Provide the (x, y) coordinate of the cell's center where the given text is located.  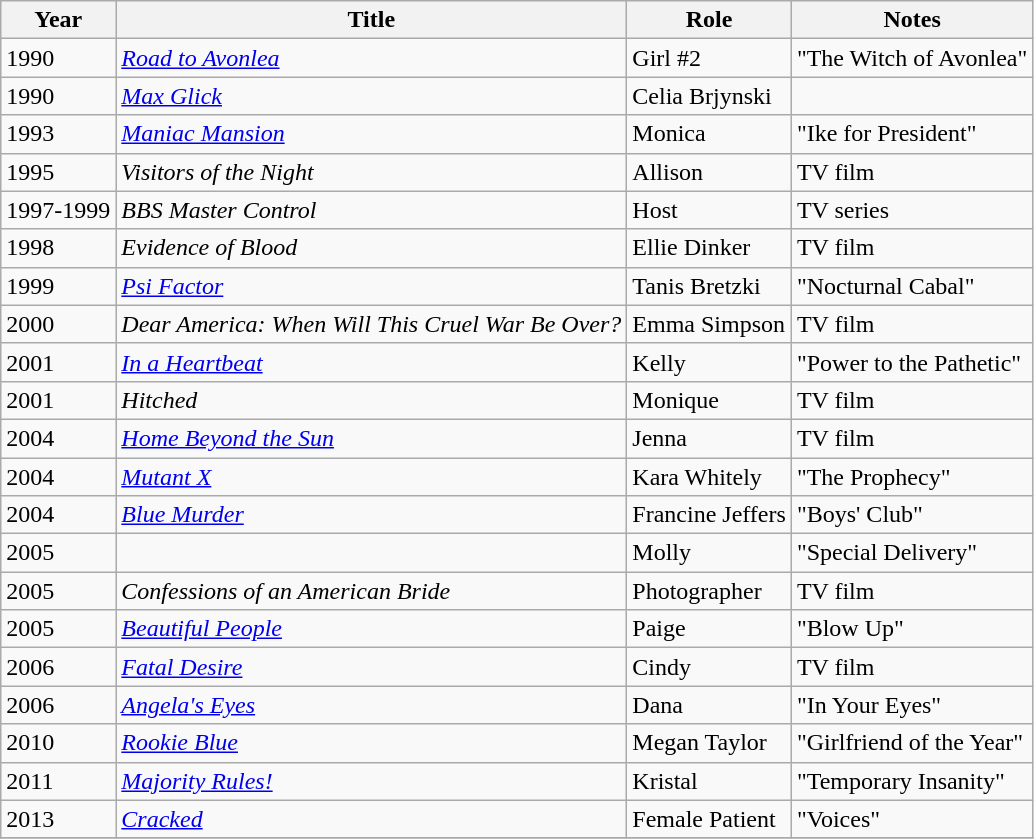
Monique (710, 400)
Cindy (710, 667)
Mutant X (372, 477)
Paige (710, 629)
Role (710, 20)
Evidence of Blood (372, 248)
Angela's Eyes (372, 705)
Notes (912, 20)
Home Beyond the Sun (372, 438)
Kara Whitely (710, 477)
Emma Simpson (710, 324)
"Temporary Insanity" (912, 781)
"Blow Up" (912, 629)
TV series (912, 210)
Blue Murder (372, 515)
Majority Rules! (372, 781)
BBS Master Control (372, 210)
Dear America: When Will This Cruel War Be Over? (372, 324)
Francine Jeffers (710, 515)
Psi Factor (372, 286)
Monica (710, 134)
Ellie Dinker (710, 248)
Road to Avonlea (372, 58)
"Voices" (912, 819)
Hitched (372, 400)
Girl #2 (710, 58)
Visitors of the Night (372, 172)
"The Witch of Avonlea" (912, 58)
Title (372, 20)
1993 (58, 134)
Molly (710, 553)
Year (58, 20)
"Nocturnal Cabal" (912, 286)
"Ike for President" (912, 134)
Tanis Bretzki (710, 286)
Host (710, 210)
"The Prophecy" (912, 477)
Female Patient (710, 819)
Beautiful People (372, 629)
1995 (58, 172)
In a Heartbeat (372, 362)
Cracked (372, 819)
1997-1999 (58, 210)
Celia Brjynski (710, 96)
Maniac Mansion (372, 134)
Jenna (710, 438)
2011 (58, 781)
1998 (58, 248)
"In Your Eyes" (912, 705)
Dana (710, 705)
Max Glick (372, 96)
Rookie Blue (372, 743)
"Girlfriend of the Year" (912, 743)
Fatal Desire (372, 667)
1999 (58, 286)
2013 (58, 819)
Kelly (710, 362)
2010 (58, 743)
Megan Taylor (710, 743)
"Special Delivery" (912, 553)
Confessions of an American Bride (372, 591)
"Power to the Pathetic" (912, 362)
Allison (710, 172)
"Boys' Club" (912, 515)
Photographer (710, 591)
2000 (58, 324)
Kristal (710, 781)
